Scan for the cell matching the given text and deliver its (X, Y) coordinate at center. 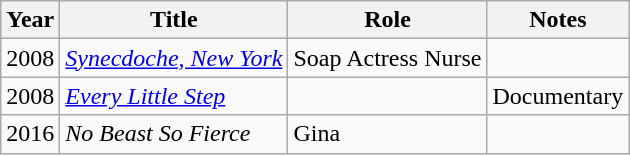
Every Little Step (174, 96)
Notes (558, 20)
No Beast So Fierce (174, 134)
2016 (30, 134)
Soap Actress Nurse (388, 58)
Title (174, 20)
Year (30, 20)
Documentary (558, 96)
Role (388, 20)
Gina (388, 134)
Synecdoche, New York (174, 58)
